Scan for the cell matching the given text and deliver its (x, y) coordinate at center. 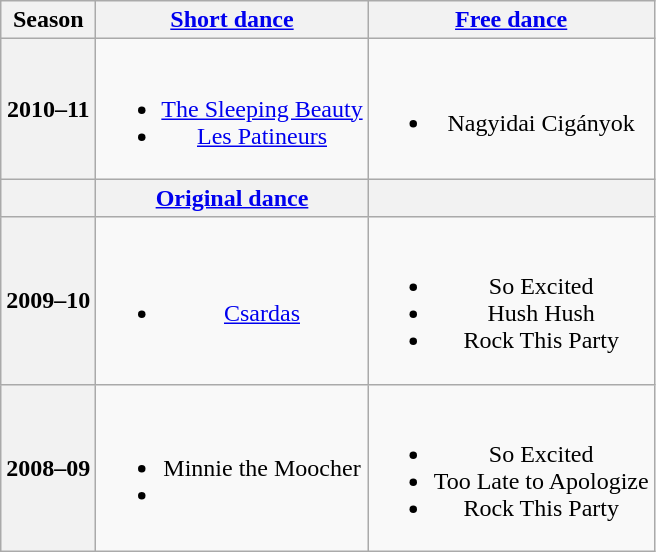
Season (48, 20)
Nagyidai Cigányok (511, 109)
2008–09 (48, 468)
So Excited Hush Hush Rock This Party (511, 300)
Original dance (232, 198)
2009–10 (48, 300)
Short dance (232, 20)
So Excited Too Late to ApologizeRock This Party (511, 468)
Free dance (511, 20)
Minnie the Moocher (232, 468)
The Sleeping Beauty Les Patineurs (232, 109)
Csardas (232, 300)
2010–11 (48, 109)
